Capture the cell that displays the provided text and extract its (X, Y) central coordinate. 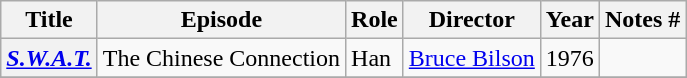
Notes # (642, 20)
Director (472, 20)
S.W.A.T. (49, 58)
Role (375, 20)
Han (375, 58)
1976 (570, 58)
Title (49, 20)
Episode (221, 20)
Bruce Bilson (472, 58)
Year (570, 20)
The Chinese Connection (221, 58)
